Capture the cell that displays the provided text and extract its (X, Y) central coordinate. 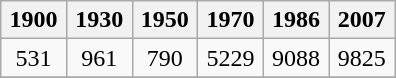
2007 (362, 20)
790 (165, 58)
1986 (296, 20)
5229 (231, 58)
1930 (99, 20)
531 (34, 58)
1950 (165, 20)
961 (99, 58)
1900 (34, 20)
1970 (231, 20)
9825 (362, 58)
9088 (296, 58)
